Determine the (X, Y) coordinate at the center of the cell enclosing the given text.  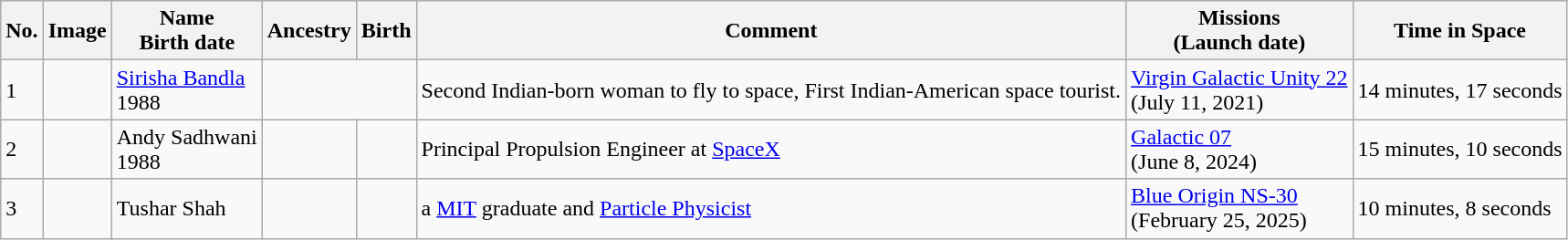
No. (22, 31)
NameBirth date (186, 31)
Galactic 07(June 8, 2024) (1239, 150)
a MIT graduate and Particle Physicist (771, 208)
14 minutes, 17 seconds (1460, 89)
Image (77, 31)
Ancestry (308, 31)
Tushar Shah (186, 208)
3 (22, 208)
Time in Space (1460, 31)
Comment (771, 31)
Blue Origin NS-30(February 25, 2025) (1239, 208)
15 minutes, 10 seconds (1460, 150)
10 minutes, 8 seconds (1460, 208)
Sirisha Bandla1988 (186, 89)
Virgin Galactic Unity 22(July 11, 2021) (1239, 89)
2 (22, 150)
Andy Sadhwani1988 (186, 150)
1 (22, 89)
Missions(Launch date) (1239, 31)
Second Indian-born woman to fly to space, First Indian-American space tourist. (771, 89)
Principal Propulsion Engineer at SpaceX (771, 150)
Birth (386, 31)
